Extract the (x, y) coordinate from the center of the cell holding the provided text.  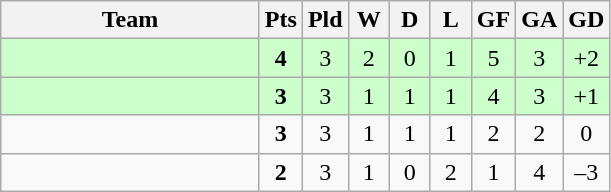
Pld (325, 20)
GF (493, 20)
W (368, 20)
Pts (280, 20)
+1 (586, 96)
D (410, 20)
5 (493, 58)
Team (130, 20)
GA (540, 20)
GD (586, 20)
–3 (586, 172)
+2 (586, 58)
L (450, 20)
